Identify which cell holds the provided text, then report its [X, Y] central coordinate. 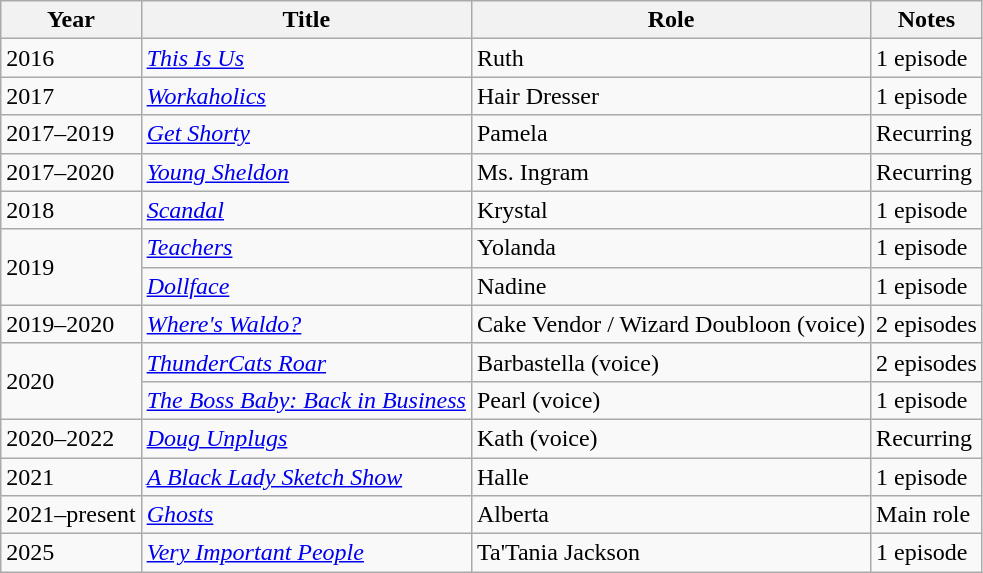
2018 [71, 210]
2016 [71, 58]
Get Shorty [306, 134]
Krystal [670, 210]
A Black Lady Sketch Show [306, 477]
Ta'Tania Jackson [670, 553]
2021–present [71, 515]
Notes [927, 20]
Dollface [306, 286]
Alberta [670, 515]
Very Important People [306, 553]
Nadine [670, 286]
Ms. Ingram [670, 172]
ThunderCats Roar [306, 362]
The Boss Baby: Back in Business [306, 400]
2020 [71, 381]
2019 [71, 267]
Main role [927, 515]
2020–2022 [71, 438]
Title [306, 20]
Doug Unplugs [306, 438]
Where's Waldo? [306, 324]
Ruth [670, 58]
Role [670, 20]
Scandal [306, 210]
Pamela [670, 134]
Yolanda [670, 248]
2017–2020 [71, 172]
Kath (voice) [670, 438]
2017–2019 [71, 134]
Young Sheldon [306, 172]
2017 [71, 96]
2021 [71, 477]
Halle [670, 477]
Year [71, 20]
Teachers [306, 248]
Pearl (voice) [670, 400]
This Is Us [306, 58]
Hair Dresser [670, 96]
Ghosts [306, 515]
2019–2020 [71, 324]
2025 [71, 553]
Workaholics [306, 96]
Barbastella (voice) [670, 362]
Cake Vendor / Wizard Doubloon (voice) [670, 324]
